Scan for the cell matching the given text and deliver its (x, y) coordinate at center. 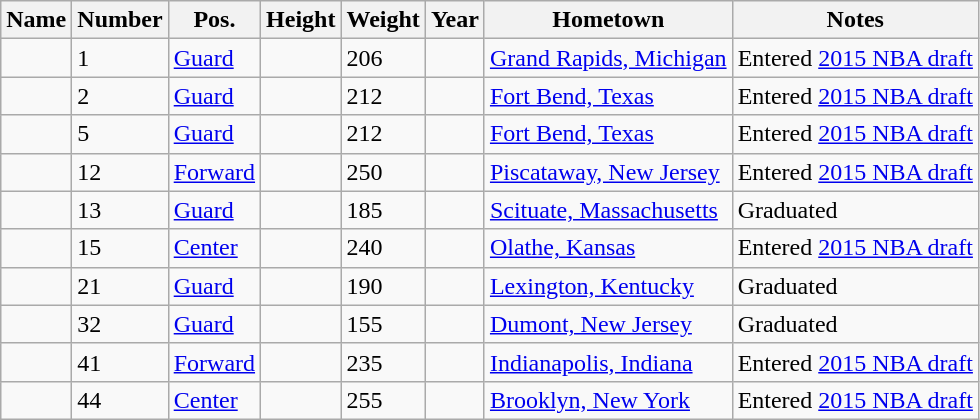
Name (36, 20)
Brooklyn, New York (608, 400)
32 (120, 324)
Hometown (608, 20)
Notes (855, 20)
Olathe, Kansas (608, 248)
1 (120, 58)
250 (383, 172)
155 (383, 324)
Indianapolis, Indiana (608, 362)
15 (120, 248)
2 (120, 96)
Piscataway, New Jersey (608, 172)
206 (383, 58)
Dumont, New Jersey (608, 324)
21 (120, 286)
Number (120, 20)
Height (301, 20)
Scituate, Massachusetts (608, 210)
Pos. (214, 20)
Weight (383, 20)
Lexington, Kentucky (608, 286)
185 (383, 210)
13 (120, 210)
255 (383, 400)
5 (120, 134)
Year (454, 20)
12 (120, 172)
235 (383, 362)
240 (383, 248)
190 (383, 286)
41 (120, 362)
Grand Rapids, Michigan (608, 58)
44 (120, 400)
